Detect which cell encompasses the target text, then output its [x, y] center coordinate. 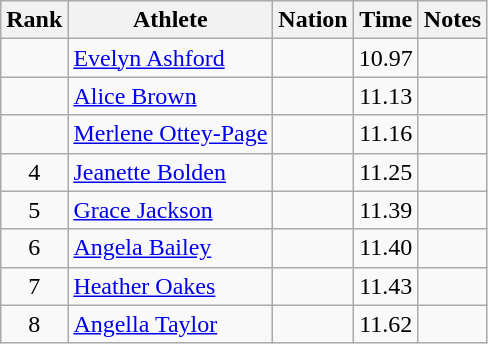
Angela Bailey [170, 248]
10.97 [386, 58]
11.62 [386, 324]
11.25 [386, 172]
Jeanette Bolden [170, 172]
Athlete [170, 20]
4 [34, 172]
5 [34, 210]
Rank [34, 20]
8 [34, 324]
Notes [452, 20]
11.40 [386, 248]
7 [34, 286]
Heather Oakes [170, 286]
Merlene Ottey-Page [170, 134]
11.43 [386, 286]
Nation [313, 20]
Alice Brown [170, 96]
Evelyn Ashford [170, 58]
Grace Jackson [170, 210]
Angella Taylor [170, 324]
11.39 [386, 210]
6 [34, 248]
Time [386, 20]
11.13 [386, 96]
11.16 [386, 134]
